Return [x, y] of the center of cell containing provided text 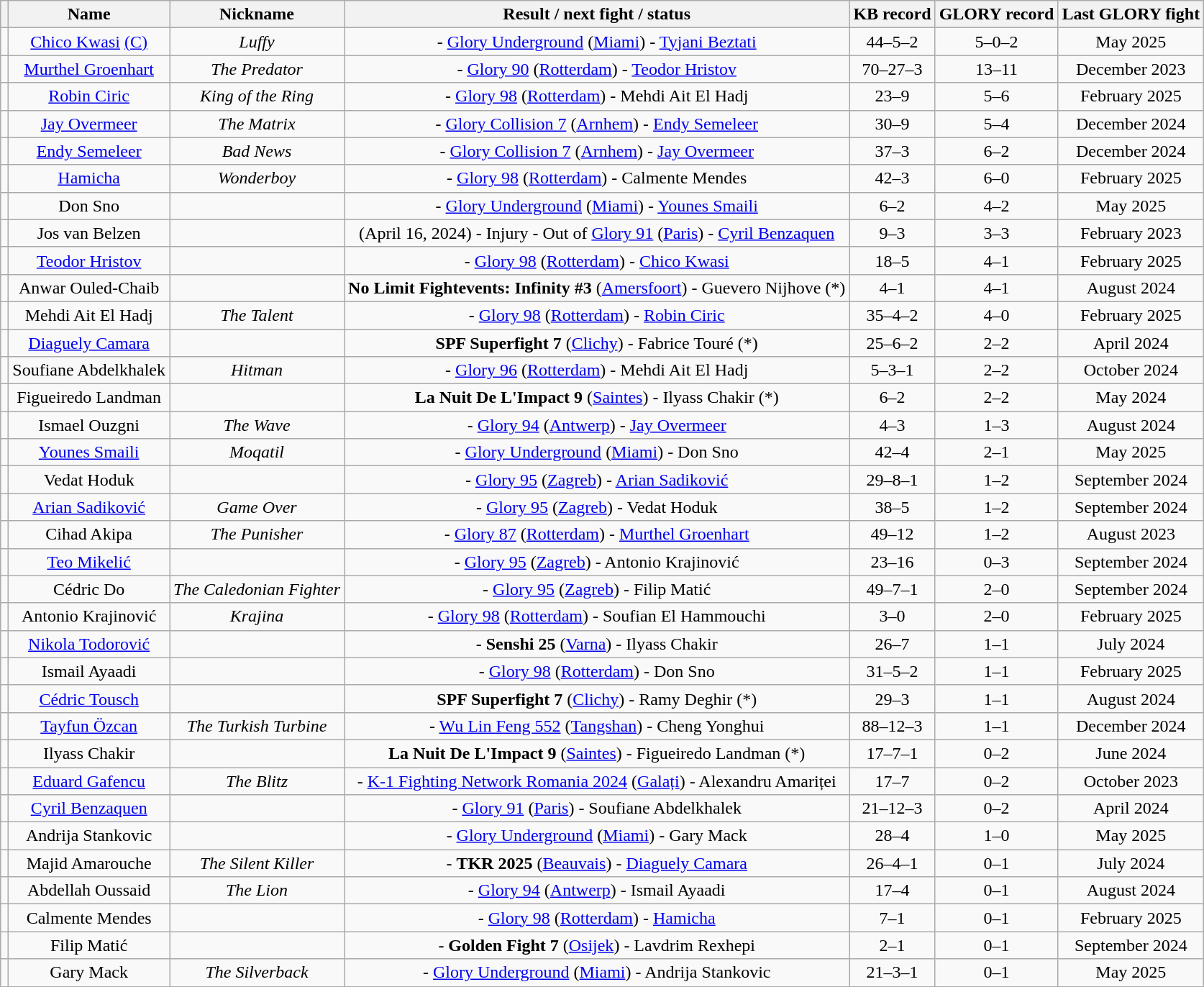
- Glory Underground (Miami) - Gary Mack [597, 836]
- Glory 98 (Rotterdam) - Hamicha [597, 918]
Chico Kwasi (C) [89, 42]
Diaguely Camara [89, 343]
The Silent Killer [257, 863]
5–6 [997, 96]
6–0 [997, 178]
1–3 [997, 425]
5–4 [997, 124]
- Glory 98 (Rotterdam) - Chico Kwasi [597, 260]
17–7 [892, 781]
0–3 [997, 562]
Hamicha [89, 178]
Name [89, 14]
Nikola Todorović [89, 644]
Robin Ciric [89, 96]
Last GLORY fight [1131, 14]
Wonderboy [257, 178]
The Turkish Turbine [257, 726]
The Lion [257, 891]
70–27–3 [892, 69]
(April 16, 2024) - Injury - Out of Glory 91 (Paris) - Cyril Benzaquen [597, 233]
Krajina [257, 617]
42–3 [892, 178]
88–12–3 [892, 726]
25–6–2 [892, 343]
The Punisher [257, 535]
Murthel Groenhart [89, 69]
Tayfun Özcan [89, 726]
- Glory 98 (Rotterdam) - Calmente Mendes [597, 178]
- Glory Underground (Miami) - Younes Smaili [597, 206]
Ismael Ouzgni [89, 425]
- Glory 94 (Antwerp) - Jay Overmeer [597, 425]
- Glory Underground (Miami) - Don Sno [597, 452]
The Blitz [257, 781]
- Glory 95 (Zagreb) - Filip Matić [597, 589]
- Glory 95 (Zagreb) - Arian Sadiković [597, 480]
30–9 [892, 124]
Ismail Ayaadi [89, 671]
Antonio Krajinović [89, 617]
17–7–1 [892, 753]
Nickname [257, 14]
Cihad Akipa [89, 535]
49–7–1 [892, 589]
4–2 [997, 206]
- Glory 90 (Rotterdam) - Teodor Hristov [597, 69]
37–3 [892, 151]
9–3 [892, 233]
La Nuit De L'Impact 9 (Saintes) - Ilyass Chakir (*) [597, 398]
28–4 [892, 836]
The Wave [257, 425]
- Glory 98 (Rotterdam) - Soufian El Hammouchi [597, 617]
7–1 [892, 918]
5–0–2 [997, 42]
Result / next fight / status [597, 14]
Mehdi Ait El Hadj [89, 315]
44–5–2 [892, 42]
3–3 [997, 233]
Cédric Do [89, 589]
Ilyass Chakir [89, 753]
29–8–1 [892, 480]
Bad News [257, 151]
Eduard Gafencu [89, 781]
Abdellah Oussaid [89, 891]
Don Sno [89, 206]
38–5 [892, 507]
Majid Amarouche [89, 863]
23–9 [892, 96]
5–3–1 [892, 370]
October 2024 [1131, 370]
49–12 [892, 535]
4–3 [892, 425]
August 2023 [1131, 535]
Cyril Benzaquen [89, 809]
- Wu Lin Feng 552 (Tangshan) - Cheng Yonghui [597, 726]
42–4 [892, 452]
Soufiane Abdelkhalek [89, 370]
SPF Superfight 7 (Clichy) - Fabrice Touré (*) [597, 343]
Figueiredo Landman [89, 398]
December 2023 [1131, 69]
May 2024 [1131, 398]
King of the Ring [257, 96]
3–0 [892, 617]
Jay Overmeer [89, 124]
26–4–1 [892, 863]
18–5 [892, 260]
No Limit Fightevents: Infinity #3 (Amersfoort) - Guevero Nijhove (*) [597, 288]
- Glory 94 (Antwerp) - Ismail Ayaadi [597, 891]
Game Over [257, 507]
SPF Superfight 7 (Clichy) - Ramy Deghir (*) [597, 699]
- Glory 96 (Rotterdam) - Mehdi Ait El Hadj [597, 370]
Hitman [257, 370]
4–0 [997, 315]
- Glory 95 (Zagreb) - Vedat Hoduk [597, 507]
1–0 [997, 836]
Filip Matić [89, 945]
Gary Mack [89, 973]
Arian Sadiković [89, 507]
The Talent [257, 315]
Teo Mikelić [89, 562]
29–3 [892, 699]
Moqatil [257, 452]
Endy Semeleer [89, 151]
Younes Smaili [89, 452]
October 2023 [1131, 781]
Cédric Tousch [89, 699]
31–5–2 [892, 671]
- Glory 87 (Rotterdam) - Murthel Groenhart [597, 535]
- Glory Underground (Miami) - Andrija Stankovic [597, 973]
Luffy [257, 42]
- Glory Collision 7 (Arnhem) - Endy Semeleer [597, 124]
February 2023 [1131, 233]
- Golden Fight 7 (Osijek) - Lavdrim Rexhepi [597, 945]
26–7 [892, 644]
13–11 [997, 69]
KB record [892, 14]
- Glory 98 (Rotterdam) - Robin Ciric [597, 315]
June 2024 [1131, 753]
23–16 [892, 562]
Anwar Ouled-Chaib [89, 288]
- K-1 Fighting Network Romania 2024 (Galați) - Alexandru Amariței [597, 781]
La Nuit De L'Impact 9 (Saintes) - Figueiredo Landman (*) [597, 753]
Jos van Belzen [89, 233]
The Matrix [257, 124]
35–4–2 [892, 315]
17–4 [892, 891]
21–3–1 [892, 973]
- Glory 91 (Paris) - Soufiane Abdelkhalek [597, 809]
- Glory 95 (Zagreb) - Antonio Krajinović [597, 562]
- Senshi 25 (Varna) - Ilyass Chakir [597, 644]
The Predator [257, 69]
- Glory Collision 7 (Arnhem) - Jay Overmeer [597, 151]
- TKR 2025 (Beauvais) - Diaguely Camara [597, 863]
- Glory 98 (Rotterdam) - Mehdi Ait El Hadj [597, 96]
Vedat Hoduk [89, 480]
Teodor Hristov [89, 260]
21–12–3 [892, 809]
Calmente Mendes [89, 918]
The Caledonian Fighter [257, 589]
- Glory Underground (Miami) - Tyjani Beztati [597, 42]
- Glory 98 (Rotterdam) - Don Sno [597, 671]
The Silverback [257, 973]
GLORY record [997, 14]
Andrija Stankovic [89, 836]
